Find where the given text appears and provide that cell's center as [X, Y] coordinate. 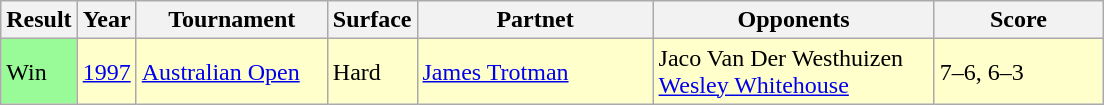
Australian Open [232, 72]
1997 [106, 72]
Win [39, 72]
Score [1018, 20]
Opponents [794, 20]
Tournament [232, 20]
Result [39, 20]
Year [106, 20]
Hard [372, 72]
Partnet [535, 20]
James Trotman [535, 72]
Jaco Van Der Westhuizen Wesley Whitehouse [794, 72]
7–6, 6–3 [1018, 72]
Surface [372, 20]
